Identify which cell holds the provided text, then report its [X, Y] central coordinate. 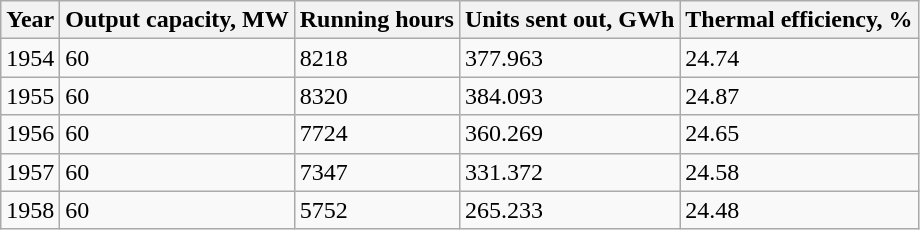
Thermal efficiency, % [799, 20]
1957 [30, 172]
8320 [376, 96]
7347 [376, 172]
1956 [30, 134]
1958 [30, 210]
Output capacity, MW [177, 20]
8218 [376, 58]
Year [30, 20]
1955 [30, 96]
7724 [376, 134]
377.963 [569, 58]
331.372 [569, 172]
384.093 [569, 96]
24.58 [799, 172]
24.87 [799, 96]
24.65 [799, 134]
5752 [376, 210]
24.48 [799, 210]
1954 [30, 58]
360.269 [569, 134]
24.74 [799, 58]
265.233 [569, 210]
Units sent out, GWh [569, 20]
Running hours [376, 20]
